Extract the [x, y] coordinate from the center of the cell holding the provided text.  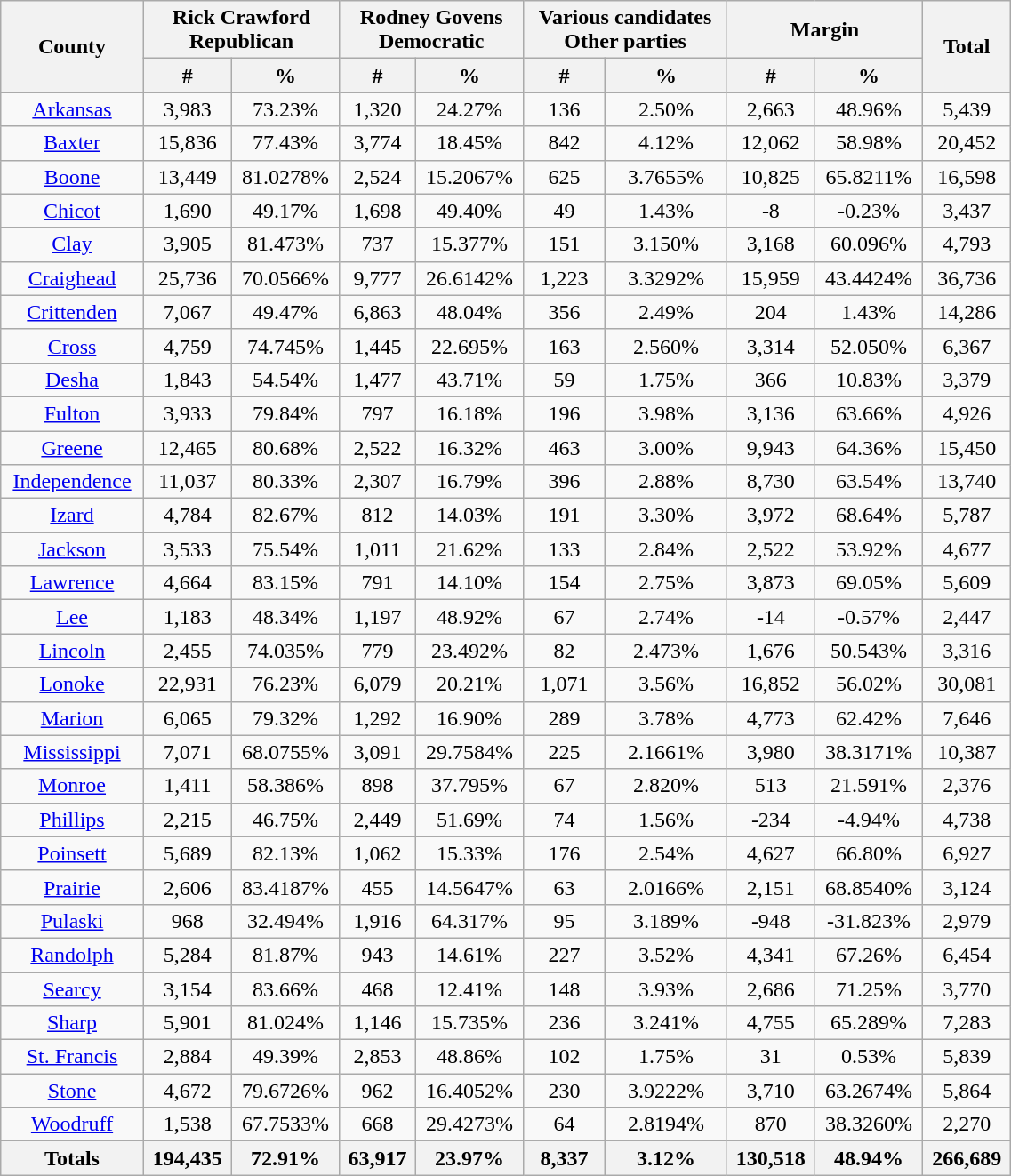
2.1661% [665, 752]
15.2067% [469, 177]
Independence [73, 482]
3,091 [378, 752]
30,081 [967, 684]
797 [378, 413]
-234 [770, 820]
49.17% [285, 211]
2.84% [665, 549]
3.12% [665, 1158]
63,917 [378, 1158]
81.0278% [285, 177]
Stone [73, 1091]
3.30% [665, 516]
3,873 [770, 583]
74.745% [285, 346]
15.377% [469, 244]
2.8194% [665, 1124]
1,676 [770, 651]
2.820% [665, 786]
468 [378, 989]
1,411 [187, 786]
48.86% [469, 1057]
56.02% [868, 684]
3,710 [770, 1091]
54.54% [285, 380]
16,852 [770, 684]
3.189% [665, 921]
-31.823% [868, 921]
67.7533% [285, 1124]
968 [187, 921]
737 [378, 244]
1,223 [565, 278]
83.66% [285, 989]
-8 [770, 211]
1,843 [187, 380]
1,916 [378, 921]
Rick CrawfordRepublican [241, 30]
176 [565, 853]
3.56% [665, 684]
16.32% [469, 447]
3,154 [187, 989]
3,379 [967, 380]
48.34% [285, 617]
2,606 [187, 887]
513 [770, 786]
12.41% [469, 989]
3.3292% [665, 278]
4,926 [967, 413]
Randolph [73, 955]
4,627 [770, 853]
Cross [73, 346]
Baxter [73, 143]
13,740 [967, 482]
2.54% [665, 853]
2.0166% [665, 887]
9,777 [378, 278]
79.32% [285, 718]
5,901 [187, 1023]
10,387 [967, 752]
1,477 [378, 380]
Phillips [73, 820]
2,686 [770, 989]
83.4187% [285, 887]
3,316 [967, 651]
1,445 [378, 346]
Woodruff [73, 1124]
0.53% [868, 1057]
1,292 [378, 718]
3.78% [665, 718]
3,168 [770, 244]
791 [378, 583]
38.3171% [868, 752]
6,863 [378, 312]
43.71% [469, 380]
668 [378, 1124]
68.64% [868, 516]
3.00% [665, 447]
31 [770, 1057]
49.39% [285, 1057]
196 [565, 413]
7,646 [967, 718]
227 [565, 955]
50.543% [868, 651]
48.04% [469, 312]
4,672 [187, 1091]
4,773 [770, 718]
22.695% [469, 346]
64 [565, 1124]
Greene [73, 447]
2,524 [378, 177]
1.56% [665, 820]
230 [565, 1091]
Margin [824, 30]
29.4273% [469, 1124]
12,465 [187, 447]
2,455 [187, 651]
15.33% [469, 853]
Marion [73, 718]
6,065 [187, 718]
4,738 [967, 820]
Chicot [73, 211]
32.494% [285, 921]
779 [378, 651]
76.23% [285, 684]
3,972 [770, 516]
37.795% [469, 786]
58.386% [285, 786]
16.18% [469, 413]
236 [565, 1023]
8,730 [770, 482]
Total [967, 46]
2,376 [967, 786]
3,983 [187, 109]
6,454 [967, 955]
3.52% [665, 955]
14.10% [469, 583]
151 [565, 244]
2,884 [187, 1057]
2,215 [187, 820]
2,447 [967, 617]
2,979 [967, 921]
463 [565, 447]
4,759 [187, 346]
St. Francis [73, 1057]
136 [565, 109]
Boone [73, 177]
26.6142% [469, 278]
49.40% [469, 211]
366 [770, 380]
3,770 [967, 989]
10.83% [868, 380]
16.90% [469, 718]
53.92% [868, 549]
24.27% [469, 109]
-0.23% [868, 211]
4,755 [770, 1023]
4,677 [967, 549]
23.97% [469, 1158]
2,151 [770, 887]
Lawrence [73, 583]
46.75% [285, 820]
25,736 [187, 278]
Clay [73, 244]
5,609 [967, 583]
455 [378, 887]
21.62% [469, 549]
191 [565, 516]
898 [378, 786]
80.68% [285, 447]
3,905 [187, 244]
51.69% [469, 820]
14,286 [967, 312]
18.45% [469, 143]
Arkansas [73, 109]
10,825 [770, 177]
1,062 [378, 853]
Lee [73, 617]
81.024% [285, 1023]
Poinsett [73, 853]
1,538 [187, 1124]
154 [565, 583]
8,337 [565, 1158]
67.26% [868, 955]
95 [565, 921]
75.54% [285, 549]
2.50% [665, 109]
64.36% [868, 447]
1,320 [378, 109]
65.289% [868, 1023]
15,959 [770, 278]
16.79% [469, 482]
625 [565, 177]
396 [565, 482]
Various candidatesOther parties [626, 30]
21.591% [868, 786]
2,449 [378, 820]
-948 [770, 921]
3,124 [967, 887]
80.33% [285, 482]
12,062 [770, 143]
356 [565, 312]
County [73, 46]
81.473% [285, 244]
943 [378, 955]
-0.57% [868, 617]
14.03% [469, 516]
82.67% [285, 516]
2.473% [665, 651]
1,690 [187, 211]
58.98% [868, 143]
870 [770, 1124]
4,341 [770, 955]
133 [565, 549]
70.0566% [285, 278]
79.84% [285, 413]
15,450 [967, 447]
3.9222% [665, 1091]
2.88% [665, 482]
6,927 [967, 853]
1,146 [378, 1023]
3.7655% [665, 177]
83.15% [285, 583]
5,864 [967, 1091]
38.3260% [868, 1124]
63.54% [868, 482]
82 [565, 651]
Sharp [73, 1023]
Desha [73, 380]
4,793 [967, 244]
3,314 [770, 346]
4,784 [187, 516]
15,836 [187, 143]
36,736 [967, 278]
16.4052% [469, 1091]
Jackson [73, 549]
15.735% [469, 1023]
962 [378, 1091]
59 [565, 380]
73.23% [285, 109]
1,071 [565, 684]
842 [565, 143]
48.96% [868, 109]
62.42% [868, 718]
52.050% [868, 346]
64.317% [469, 921]
7,071 [187, 752]
130,518 [770, 1158]
49 [565, 211]
Lincoln [73, 651]
3,533 [187, 549]
Izard [73, 516]
9,943 [770, 447]
74.035% [285, 651]
20,452 [967, 143]
2,853 [378, 1057]
5,284 [187, 955]
Fulton [73, 413]
-4.94% [868, 820]
289 [565, 718]
49.47% [285, 312]
82.13% [285, 853]
2.560% [665, 346]
3,774 [378, 143]
Rodney GovensDemocratic [432, 30]
3,136 [770, 413]
Mississippi [73, 752]
48.92% [469, 617]
6,367 [967, 346]
81.87% [285, 955]
68.8540% [868, 887]
5,839 [967, 1057]
79.6726% [285, 1091]
Monroe [73, 786]
63 [565, 887]
68.0755% [285, 752]
16,598 [967, 177]
43.4424% [868, 278]
Lonoke [73, 684]
812 [378, 516]
2.75% [665, 583]
3,437 [967, 211]
63.66% [868, 413]
-14 [770, 617]
5,787 [967, 516]
194,435 [187, 1158]
225 [565, 752]
2,663 [770, 109]
3.241% [665, 1023]
3.93% [665, 989]
14.5647% [469, 887]
1,011 [378, 549]
29.7584% [469, 752]
14.61% [469, 955]
3,933 [187, 413]
2.49% [665, 312]
13,449 [187, 177]
22,931 [187, 684]
1,698 [378, 211]
Searcy [73, 989]
266,689 [967, 1158]
6,079 [378, 684]
3,980 [770, 752]
77.43% [285, 143]
5,439 [967, 109]
2,270 [967, 1124]
4.12% [665, 143]
Totals [73, 1158]
71.25% [868, 989]
69.05% [868, 583]
48.94% [868, 1158]
3.98% [665, 413]
163 [565, 346]
11,037 [187, 482]
20.21% [469, 684]
7,067 [187, 312]
Crittenden [73, 312]
2.74% [665, 617]
72.91% [285, 1158]
23.492% [469, 651]
65.8211% [868, 177]
102 [565, 1057]
63.2674% [868, 1091]
3.150% [665, 244]
60.096% [868, 244]
5,689 [187, 853]
74 [565, 820]
204 [770, 312]
4,664 [187, 583]
Craighead [73, 278]
1,183 [187, 617]
7,283 [967, 1023]
66.80% [868, 853]
Pulaski [73, 921]
148 [565, 989]
2,307 [378, 482]
Prairie [73, 887]
1,197 [378, 617]
